For the text-containing cell, return its midpoint in (X, Y) coordinate format. 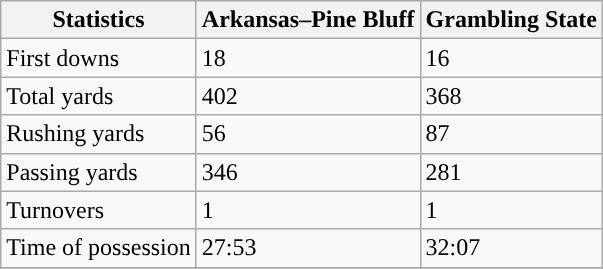
402 (308, 96)
18 (308, 58)
368 (511, 96)
87 (511, 134)
Grambling State (511, 20)
Passing yards (99, 172)
Arkansas–Pine Bluff (308, 20)
Total yards (99, 96)
Time of possession (99, 248)
16 (511, 58)
First downs (99, 58)
Turnovers (99, 210)
32:07 (511, 248)
Rushing yards (99, 134)
281 (511, 172)
27:53 (308, 248)
346 (308, 172)
56 (308, 134)
Statistics (99, 20)
